Search for the cell housing the specified text and yield its [x, y] center coordinate. 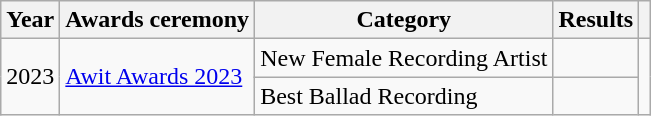
Year [30, 20]
Category [404, 20]
2023 [30, 77]
Awit Awards 2023 [158, 77]
Results [596, 20]
Awards ceremony [158, 20]
Best Ballad Recording [404, 96]
New Female Recording Artist [404, 58]
